Locate the cell with the specified text and output its [X, Y] center coordinate. 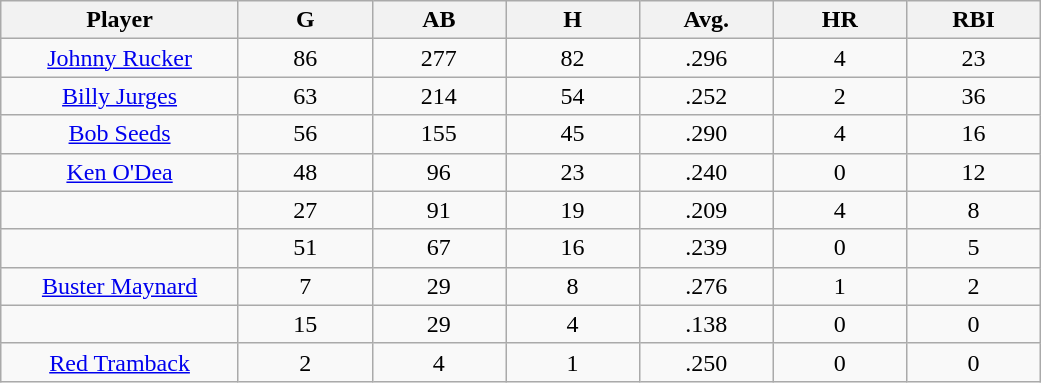
15 [305, 324]
.209 [706, 210]
Bob Seeds [120, 134]
Red Tramback [120, 362]
91 [439, 210]
G [305, 20]
7 [305, 286]
.138 [706, 324]
Ken O'Dea [120, 172]
96 [439, 172]
RBI [974, 20]
Billy Jurges [120, 96]
Johnny Rucker [120, 58]
27 [305, 210]
Player [120, 20]
.239 [706, 248]
.290 [706, 134]
67 [439, 248]
.252 [706, 96]
155 [439, 134]
AB [439, 20]
48 [305, 172]
19 [573, 210]
.276 [706, 286]
.240 [706, 172]
54 [573, 96]
12 [974, 172]
H [573, 20]
56 [305, 134]
51 [305, 248]
Avg. [706, 20]
277 [439, 58]
214 [439, 96]
82 [573, 58]
Buster Maynard [120, 286]
86 [305, 58]
36 [974, 96]
5 [974, 248]
63 [305, 96]
.250 [706, 362]
45 [573, 134]
HR [840, 20]
.296 [706, 58]
